Scan for the cell matching the given text and deliver its [x, y] coordinate at center. 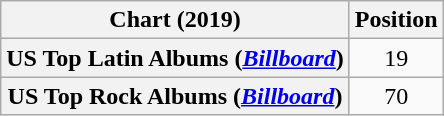
US Top Latin Albums (Billboard) [176, 58]
70 [396, 96]
Position [396, 20]
Chart (2019) [176, 20]
US Top Rock Albums (Billboard) [176, 96]
19 [396, 58]
